Output the [X, Y] coordinate of the center of the cell containing the given text.  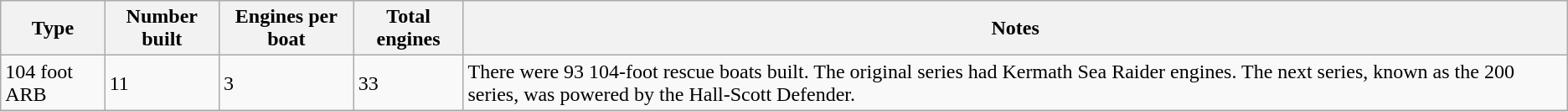
Type [53, 29]
Notes [1015, 29]
3 [286, 82]
Number built [162, 29]
Engines per boat [286, 29]
11 [162, 82]
Total engines [409, 29]
33 [409, 82]
104 foot ARB [53, 82]
